Pinpoint the cell where the given text exists, returning its [x, y] midpoint coordinate. 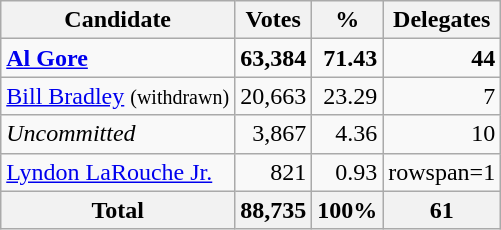
Lyndon LaRouche Jr. [118, 172]
71.43 [348, 58]
44 [442, 58]
63,384 [274, 58]
Votes [274, 20]
100% [348, 210]
Delegates [442, 20]
23.29 [348, 96]
88,735 [274, 210]
Al Gore [118, 58]
20,663 [274, 96]
rowspan=1 [442, 172]
7 [442, 96]
% [348, 20]
Total [118, 210]
3,867 [274, 134]
4.36 [348, 134]
Candidate [118, 20]
Uncommitted [118, 134]
61 [442, 210]
10 [442, 134]
Bill Bradley (withdrawn) [118, 96]
0.93 [348, 172]
821 [274, 172]
